Search for the cell housing the specified text and yield its [X, Y] center coordinate. 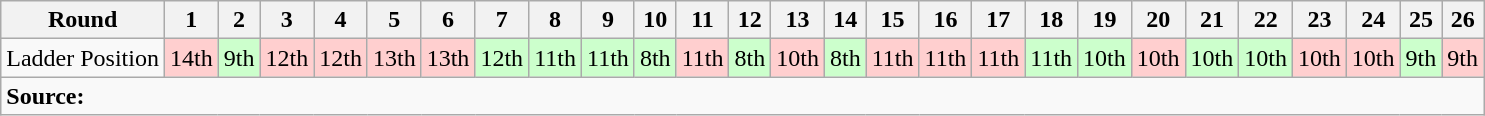
22 [1266, 20]
20 [1158, 20]
10 [655, 20]
16 [946, 20]
Ladder Position [83, 58]
7 [502, 20]
11 [702, 20]
6 [448, 20]
18 [1052, 20]
14th [191, 58]
5 [394, 20]
2 [239, 20]
4 [341, 20]
1 [191, 20]
9 [608, 20]
19 [1105, 20]
8 [556, 20]
26 [1463, 20]
24 [1373, 20]
23 [1320, 20]
15 [892, 20]
17 [998, 20]
25 [1421, 20]
14 [845, 20]
Source: [742, 96]
Round [83, 20]
12 [750, 20]
3 [287, 20]
13 [798, 20]
21 [1212, 20]
